From the cell containing the given text, extract its center point as [x, y] coordinate. 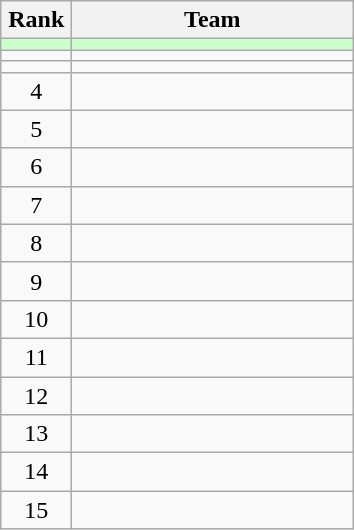
5 [36, 129]
8 [36, 243]
Rank [36, 20]
6 [36, 167]
14 [36, 472]
10 [36, 319]
4 [36, 91]
Team [212, 20]
7 [36, 205]
13 [36, 434]
15 [36, 510]
12 [36, 395]
9 [36, 281]
11 [36, 357]
